Find where the given text appears and provide that cell's center as [X, Y] coordinate. 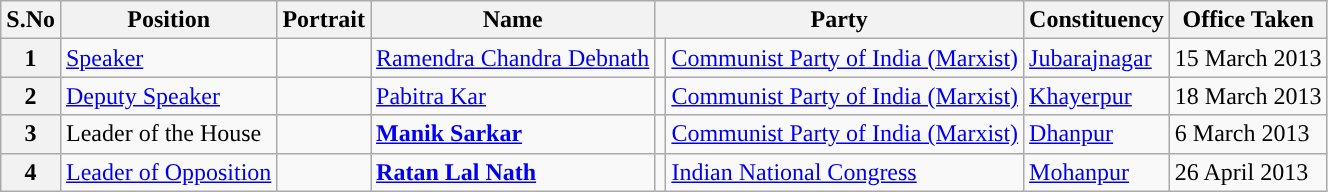
Ramendra Chandra Debnath [513, 58]
Pabitra Kar [513, 96]
Khayerpur [1097, 96]
S.No [31, 20]
Indian National Congress [845, 172]
1 [31, 58]
Ratan Lal Nath [513, 172]
3 [31, 134]
Mohanpur [1097, 172]
15 March 2013 [1248, 58]
Name [513, 20]
Portrait [324, 20]
26 April 2013 [1248, 172]
Deputy Speaker [168, 96]
Jubarajnagar [1097, 58]
Dhanpur [1097, 134]
2 [31, 96]
18 March 2013 [1248, 96]
Position [168, 20]
Manik Sarkar [513, 134]
Constituency [1097, 20]
6 March 2013 [1248, 134]
4 [31, 172]
Speaker [168, 58]
Party [840, 20]
Office Taken [1248, 20]
Leader of the House [168, 134]
Leader of Opposition [168, 172]
